From the cell containing the given text, extract its center point as [X, Y] coordinate. 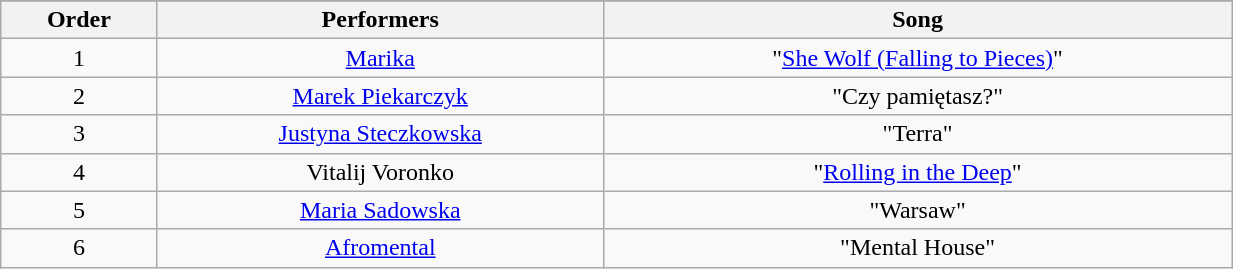
"Czy pamiętasz?" [917, 96]
Marika [380, 58]
"Warsaw" [917, 210]
Afromental [380, 248]
Marek Piekarczyk [380, 96]
"She Wolf (Falling to Pieces)" [917, 58]
"Mental House" [917, 248]
2 [79, 96]
"Terra" [917, 134]
3 [79, 134]
Justyna Steczkowska [380, 134]
Song [917, 20]
Order [79, 20]
1 [79, 58]
5 [79, 210]
Vitalij Voronko [380, 172]
Performers [380, 20]
6 [79, 248]
"Rolling in the Deep" [917, 172]
4 [79, 172]
Maria Sadowska [380, 210]
